Detect which cell encompasses the target text, then output its (x, y) center coordinate. 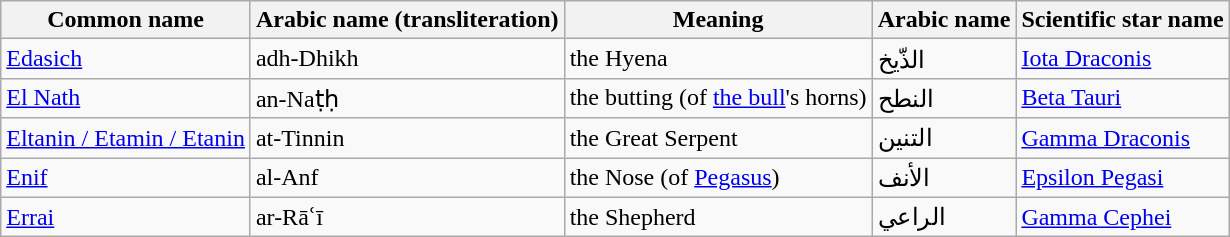
adh-Dhikh (407, 59)
Gamma Draconis (1122, 138)
Errai (126, 217)
Enif (126, 178)
the Great Serpent (718, 138)
at-Tinnin (407, 138)
النطح (944, 98)
Scientific star name (1122, 20)
Eltanin / Etamin / Etanin (126, 138)
Edasich (126, 59)
Arabic name (transliteration) (407, 20)
Gamma Cephei (1122, 217)
an-Naṭḥ (407, 98)
الراعي (944, 217)
the butting (of the bull's horns) (718, 98)
التنين (944, 138)
الذّيخ (944, 59)
Epsilon Pegasi (1122, 178)
Meaning (718, 20)
Beta Tauri (1122, 98)
al-Anf (407, 178)
the Nose (of Pegasus) (718, 178)
ar-Rāʿī (407, 217)
El Nath (126, 98)
الأنف (944, 178)
Common name (126, 20)
Iota Draconis (1122, 59)
the Shepherd (718, 217)
Arabic name (944, 20)
the Hyena (718, 59)
